Provide the (x, y) coordinate of the cell's center where the given text is located.  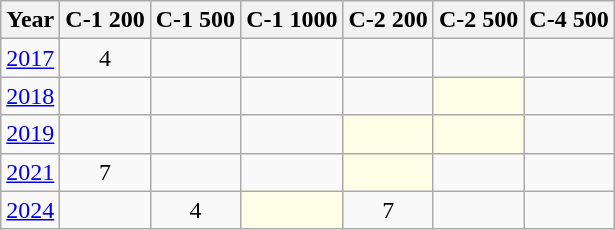
2021 (30, 172)
2017 (30, 58)
C-4 500 (569, 20)
C-2 200 (388, 20)
C-2 500 (478, 20)
C-1 500 (195, 20)
2019 (30, 134)
2018 (30, 96)
2024 (30, 210)
C-1 1000 (292, 20)
C-1 200 (105, 20)
Year (30, 20)
